Provide the [x, y] coordinate of the cell's center where the given text is located.  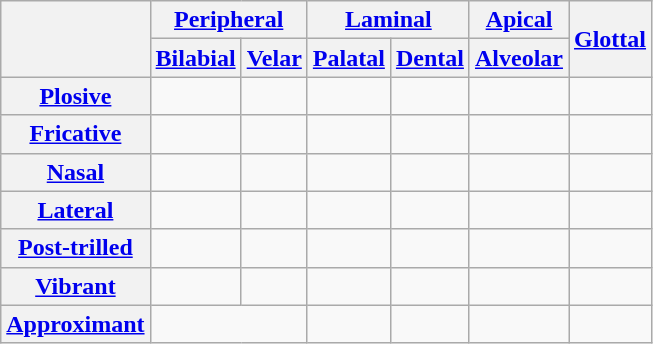
Glottal [610, 39]
Plosive [76, 96]
Lateral [76, 210]
Velar [274, 58]
Laminal [388, 20]
Peripheral [228, 20]
Apical [518, 20]
Palatal [348, 58]
Post-trilled [76, 248]
Vibrant [76, 286]
Bilabial [196, 58]
Dental [430, 58]
Alveolar [518, 58]
Fricative [76, 134]
Approximant [76, 324]
Nasal [76, 172]
